Return the (x, y) coordinate for the center point of the cell that contains the specified text.  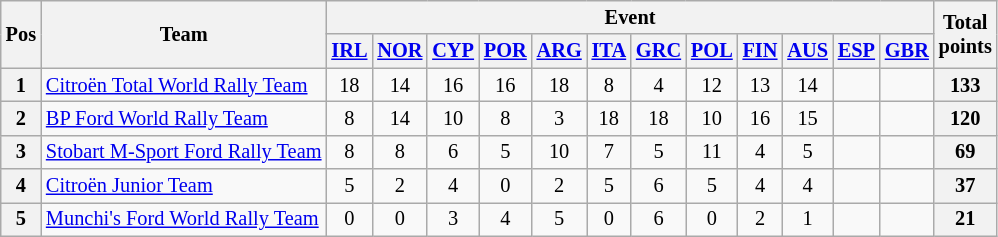
69 (966, 152)
ESP (856, 51)
120 (966, 118)
21 (966, 219)
Totalpoints (966, 34)
BP Ford World Rally Team (184, 118)
GRC (658, 51)
Team (184, 34)
CYP (453, 51)
IRL (349, 51)
Event (630, 17)
GBR (907, 51)
13 (760, 85)
ITA (609, 51)
Citroën Junior Team (184, 186)
FIN (760, 51)
POR (506, 51)
133 (966, 85)
Stobart M-Sport Ford Rally Team (184, 152)
37 (966, 186)
Citroën Total World Rally Team (184, 85)
12 (712, 85)
AUS (807, 51)
11 (712, 152)
Munchi's Ford World Rally Team (184, 219)
NOR (400, 51)
POL (712, 51)
ARG (560, 51)
15 (807, 118)
Pos (21, 34)
7 (609, 152)
